Scan for the cell matching the given text and deliver its (X, Y) coordinate at center. 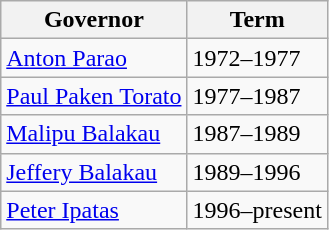
Governor (94, 20)
1989–1996 (257, 172)
Term (257, 20)
1972–1977 (257, 58)
1987–1989 (257, 134)
Anton Parao (94, 58)
1977–1987 (257, 96)
1996–present (257, 210)
Paul Paken Torato (94, 96)
Malipu Balakau (94, 134)
Peter Ipatas (94, 210)
Jeffery Balakau (94, 172)
